From the cell containing the given text, extract its center point as [X, Y] coordinate. 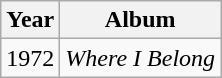
1972 [30, 58]
Album [140, 20]
Where I Belong [140, 58]
Year [30, 20]
